Determine the (X, Y) coordinate at the center of the cell enclosing the given text.  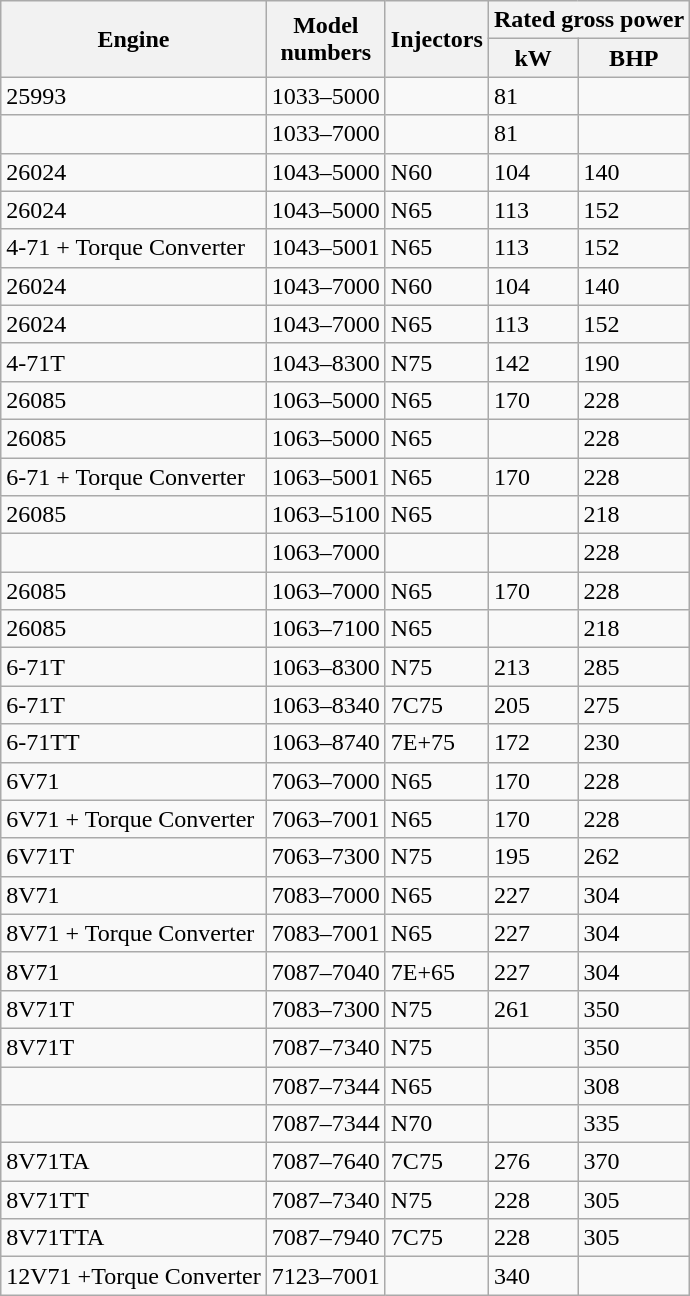
7123–7001 (326, 1276)
1063–5100 (326, 515)
7083–7300 (326, 1009)
25993 (134, 96)
Engine (134, 39)
6-71TT (134, 743)
1063–5001 (326, 477)
261 (533, 1009)
8V71TT (134, 1200)
6-71 + Torque Converter (134, 477)
195 (533, 857)
142 (533, 362)
230 (634, 743)
7063–7000 (326, 781)
370 (634, 1162)
6V71 + Torque Converter (134, 819)
1033–7000 (326, 134)
1063–7100 (326, 629)
BHP (634, 58)
276 (533, 1162)
7087–7040 (326, 971)
172 (533, 743)
4-71 + Torque Converter (134, 248)
12V71 +Torque Converter (134, 1276)
7087–7640 (326, 1162)
285 (634, 667)
6V71 (134, 781)
335 (634, 1124)
7E+75 (436, 743)
Injectors (436, 39)
7083–7001 (326, 933)
190 (634, 362)
308 (634, 1085)
1063–8340 (326, 705)
1043–5001 (326, 248)
1063–8300 (326, 667)
N70 (436, 1124)
7063–7001 (326, 819)
340 (533, 1276)
1063–8740 (326, 743)
6V71T (134, 857)
7063–7300 (326, 857)
Rated gross power (588, 20)
Modelnumbers (326, 39)
8V71 + Torque Converter (134, 933)
205 (533, 705)
8V71TA (134, 1162)
7083–7000 (326, 895)
4-71T (134, 362)
275 (634, 705)
1033–5000 (326, 96)
1043–8300 (326, 362)
kW (533, 58)
213 (533, 667)
262 (634, 857)
7087–7940 (326, 1238)
8V71TTA (134, 1238)
7E+65 (436, 971)
